Pinpoint the cell where the given text exists, returning its (x, y) midpoint coordinate. 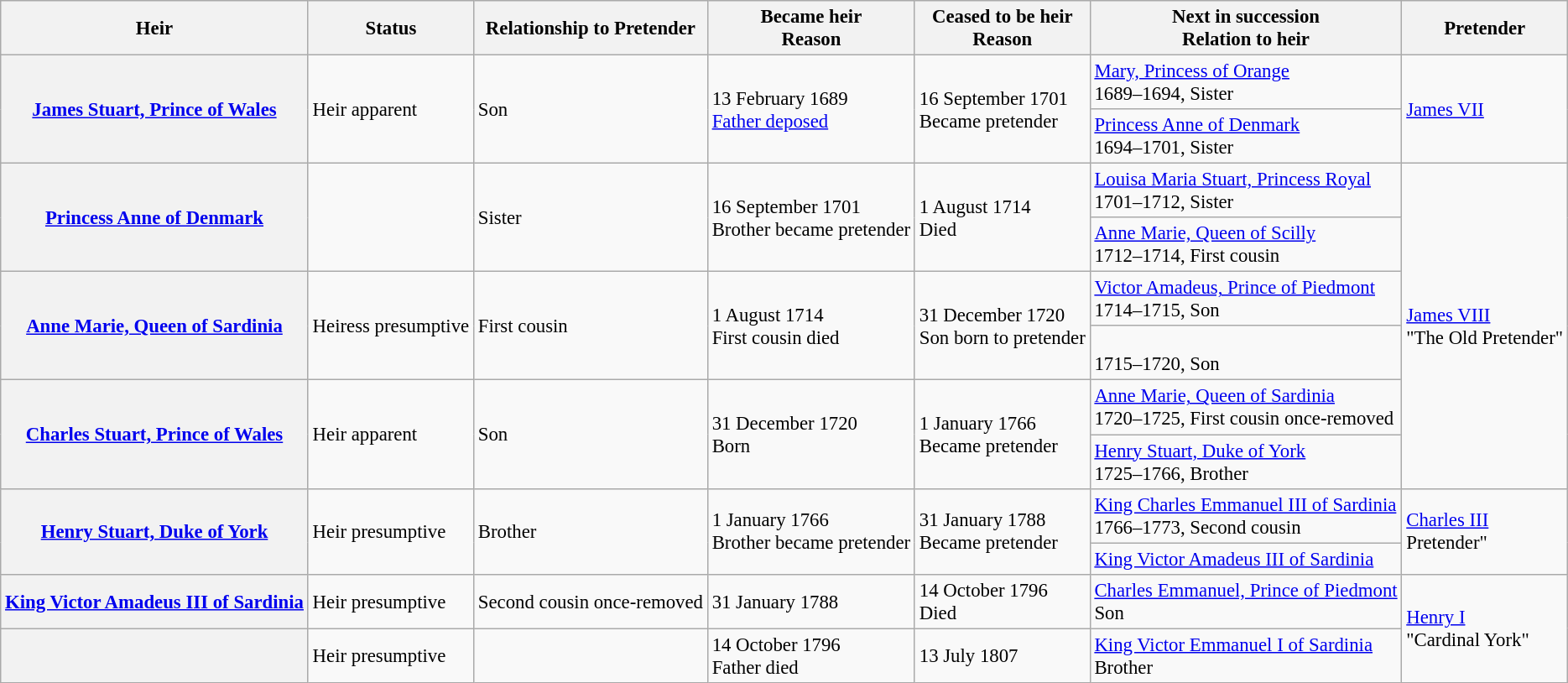
Anne Marie, Queen of Sardinia1720–1725, First cousin once-removed (1246, 408)
1 January 1766Became pretender (1002, 435)
31 January 1788Became pretender (1002, 531)
Anne Marie, Queen of Scilly1712–1714, First cousin (1246, 245)
Sister (591, 218)
Princess Anne of Denmark1694–1701, Sister (1246, 136)
James VII (1485, 109)
James VIII"The Old Pretender" (1485, 326)
James Stuart, Prince of Wales (154, 109)
Brother (591, 531)
Heiress presumptive (391, 326)
Became heirReason (810, 29)
1 August 1714Died (1002, 218)
14 October 1796Died (1002, 601)
Charles Stuart, Prince of Wales (154, 435)
Charles III Pretender" (1485, 531)
Henry Stuart, Duke of York (154, 531)
31 December 1720Son born to pretender (1002, 326)
1715–1720, Son (1246, 352)
14 October 1796Father died (810, 656)
Victor Amadeus, Prince of Piedmont1714–1715, Son (1246, 299)
16 September 1701Brother became pretender (810, 218)
First cousin (591, 326)
King Charles Emmanuel III of Sardinia1766–1773, Second cousin (1246, 515)
13 July 1807 (1002, 656)
1 August 1714First cousin died (810, 326)
Next in successionRelation to heir (1246, 29)
16 September 1701Became pretender (1002, 109)
Heir (154, 29)
Henry Stuart, Duke of York1725–1766, Brother (1246, 461)
31 January 1788 (810, 601)
Charles Emmanuel, Prince of PiedmontSon (1246, 601)
1 January 1766Brother became pretender (810, 531)
Ceased to be heirReason (1002, 29)
Pretender (1485, 29)
Relationship to Pretender (591, 29)
13 February 1689Father deposed (810, 109)
Anne Marie, Queen of Sardinia (154, 326)
Second cousin once-removed (591, 601)
Mary, Princess of Orange1689–1694, Sister (1246, 82)
Louisa Maria Stuart, Princess Royal1701–1712, Sister (1246, 191)
Status (391, 29)
31 December 1720Born (810, 435)
Princess Anne of Denmark (154, 218)
King Victor Emmanuel I of SardiniaBrother (1246, 656)
Henry I"Cardinal York" (1485, 628)
